Identify which cell holds the provided text, then report its (X, Y) central coordinate. 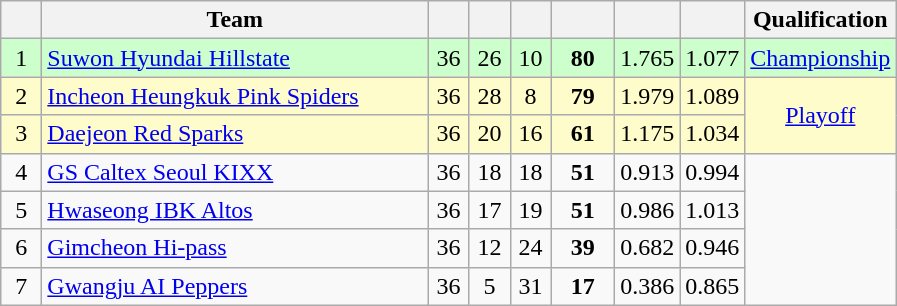
39 (583, 248)
1.979 (648, 96)
1.765 (648, 58)
Championship (820, 58)
12 (490, 248)
Gwangju AI Peppers (235, 286)
0.865 (712, 286)
1.089 (712, 96)
Suwon Hyundai Hillstate (235, 58)
0.946 (712, 248)
Team (235, 20)
19 (530, 210)
7 (22, 286)
80 (583, 58)
4 (22, 172)
1.034 (712, 134)
79 (583, 96)
1.013 (712, 210)
1 (22, 58)
Incheon Heungkuk Pink Spiders (235, 96)
10 (530, 58)
0.386 (648, 286)
0.682 (648, 248)
Gimcheon Hi-pass (235, 248)
61 (583, 134)
1.175 (648, 134)
Daejeon Red Sparks (235, 134)
0.994 (712, 172)
31 (530, 286)
GS Caltex Seoul KIXX (235, 172)
Playoff (820, 115)
Hwaseong IBK Altos (235, 210)
20 (490, 134)
0.986 (648, 210)
24 (530, 248)
26 (490, 58)
0.913 (648, 172)
2 (22, 96)
Qualification (820, 20)
3 (22, 134)
6 (22, 248)
1.077 (712, 58)
8 (530, 96)
28 (490, 96)
16 (530, 134)
